Detect which cell encompasses the target text, then output its (X, Y) center coordinate. 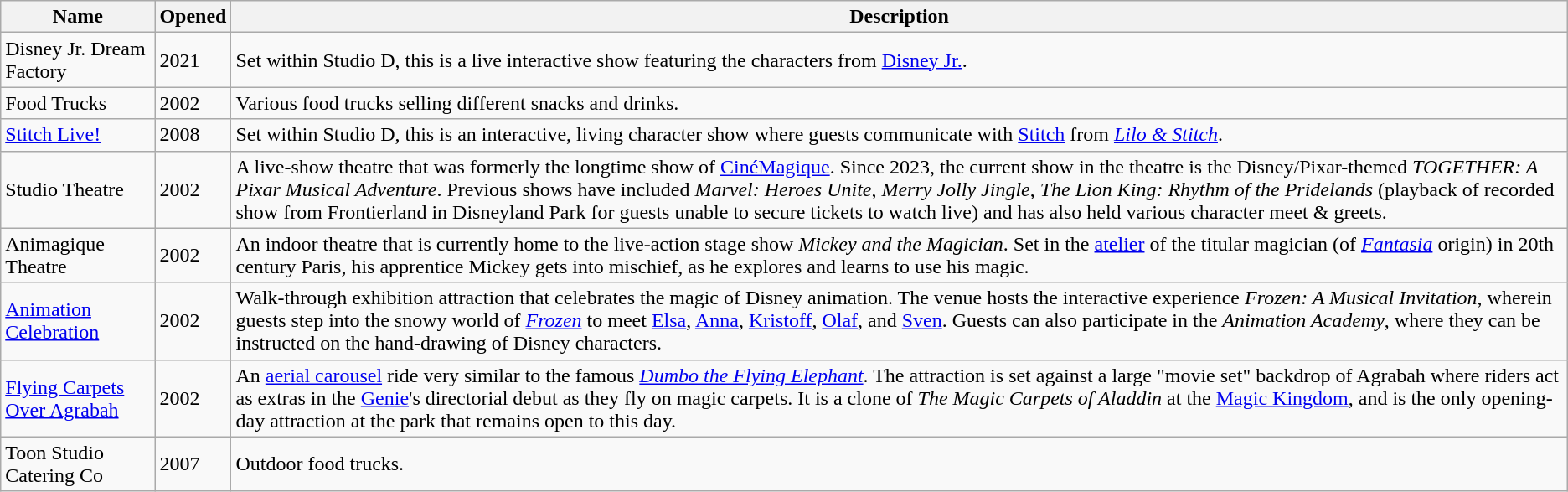
Animagique Theatre (78, 255)
2007 (193, 464)
Set within Studio D, this is a live interactive show featuring the characters from Disney Jr.. (900, 60)
Set within Studio D, this is an interactive, living character show where guests communicate with Stitch from Lilo & Stitch. (900, 135)
Animation Celebration (78, 321)
Stitch Live! (78, 135)
Various food trucks selling different snacks and drinks. (900, 103)
Opened (193, 17)
Name (78, 17)
Description (900, 17)
2021 (193, 60)
2008 (193, 135)
Studio Theatre (78, 189)
Toon Studio Catering Co (78, 464)
Disney Jr. Dream Factory (78, 60)
Flying Carpets Over Agrabah (78, 398)
Food Trucks (78, 103)
Outdoor food trucks. (900, 464)
